Find where the given text appears and provide that cell's center as (X, Y) coordinate. 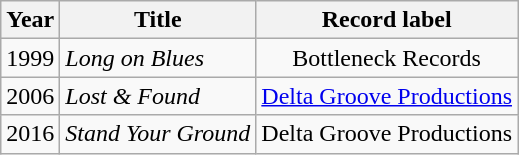
Stand Your Ground (158, 134)
Title (158, 20)
2006 (30, 96)
1999 (30, 58)
Long on Blues (158, 58)
Record label (387, 20)
Bottleneck Records (387, 58)
Lost & Found (158, 96)
2016 (30, 134)
Year (30, 20)
